Determine the (X, Y) coordinate at the center of the cell enclosing the given text.  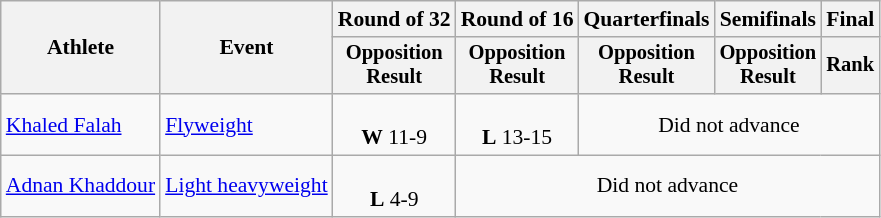
Flyweight (246, 124)
Athlete (80, 48)
Adnan Khaddour (80, 186)
L 13-15 (518, 124)
W 11-9 (394, 124)
Khaled Falah (80, 124)
Round of 16 (518, 19)
Semifinals (768, 19)
Final (850, 19)
Event (246, 48)
Rank (850, 66)
Quarterfinals (647, 19)
L 4-9 (394, 186)
Round of 32 (394, 19)
Light heavyweight (246, 186)
